Extract the [X, Y] coordinate from the center of the cell holding the provided text.  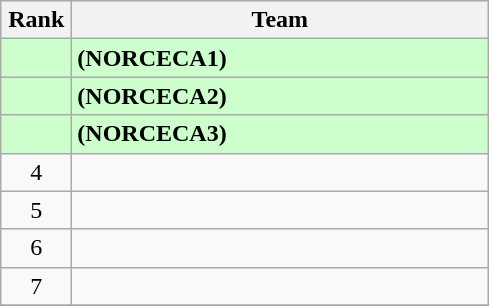
(NORCECA3) [280, 134]
Team [280, 20]
5 [36, 210]
6 [36, 248]
4 [36, 172]
(NORCECA2) [280, 96]
(NORCECA1) [280, 58]
Rank [36, 20]
7 [36, 286]
